For the text-containing cell, return its midpoint in (X, Y) coordinate format. 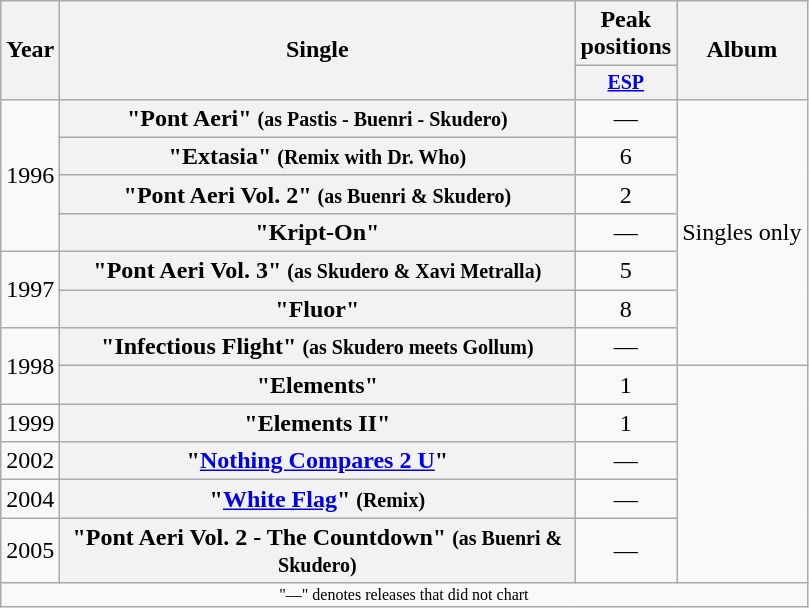
Album (742, 50)
"Pont Aeri" (as Pastis - Buenri - Skudero) (318, 118)
"—" denotes releases that did not chart (404, 595)
5 (626, 271)
1996 (30, 175)
"Pont Aeri Vol. 3" (as Skudero & Xavi Metralla) (318, 271)
"Kript-On" (318, 232)
"Extasia" (Remix with Dr. Who) (318, 156)
8 (626, 309)
1997 (30, 290)
1998 (30, 366)
"Pont Aeri Vol. 2 - The Countdown" (as Buenri & Skudero) (318, 550)
Year (30, 50)
ESP (626, 82)
"White Flag" (Remix) (318, 499)
2002 (30, 461)
6 (626, 156)
"Pont Aeri Vol. 2" (as Buenri & Skudero) (318, 194)
2 (626, 194)
"Elements II" (318, 423)
"Nothing Compares 2 U" (318, 461)
2004 (30, 499)
"Elements" (318, 385)
Single (318, 50)
"Fluor" (318, 309)
"Infectious Flight" (as Skudero meets Gollum) (318, 347)
1999 (30, 423)
Peak positions (626, 34)
2005 (30, 550)
Singles only (742, 232)
